Scan for the cell matching the given text and deliver its [X, Y] coordinate at center. 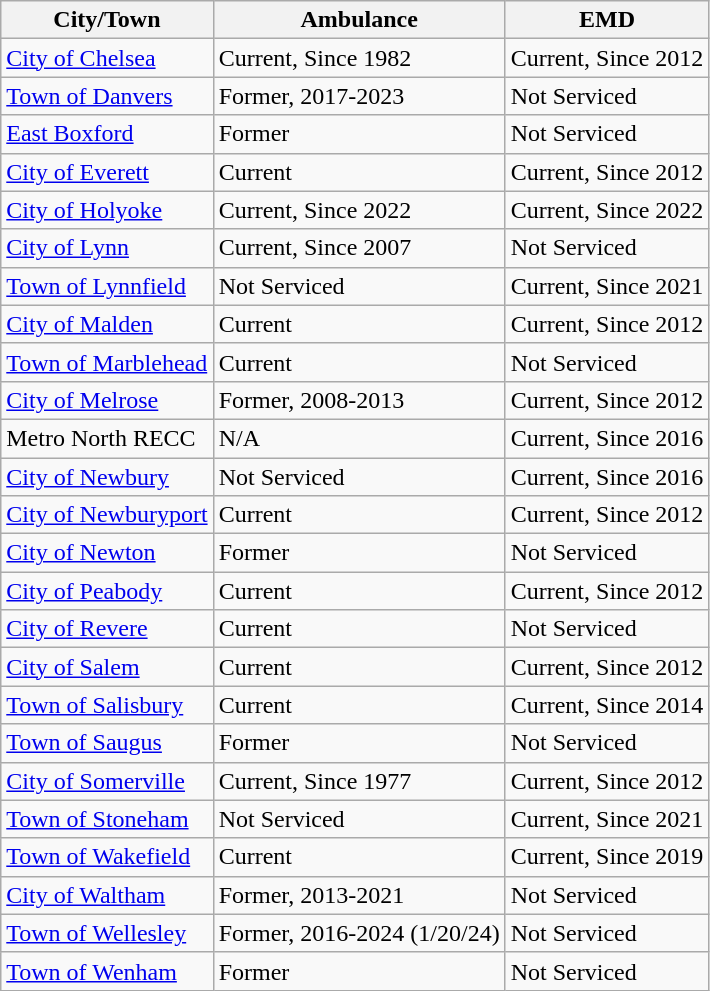
Town of Lynnfield [107, 286]
Former, 2016-2024 (1/20/24) [359, 933]
City of Malden [107, 324]
Former, 2013-2021 [359, 895]
City of Somerville [107, 781]
Ambulance [359, 20]
Town of Danvers [107, 96]
City of Waltham [107, 895]
City of Peabody [107, 591]
City of Newburyport [107, 515]
City of Revere [107, 629]
City of Lynn [107, 248]
EMD [607, 20]
Former, 2008-2013 [359, 400]
City of Salem [107, 667]
Town of Marblehead [107, 362]
Metro North RECC [107, 438]
City of Holyoke [107, 210]
Current, Since 2007 [359, 248]
City of Newton [107, 553]
Town of Wellesley [107, 933]
Former, 2017-2023 [359, 96]
Current, Since 2014 [607, 705]
Town of Saugus [107, 743]
City of Everett [107, 172]
Current, Since 1977 [359, 781]
City/Town [107, 20]
City of Melrose [107, 400]
Town of Wenham [107, 971]
City of Chelsea [107, 58]
Town of Salisbury [107, 705]
Town of Wakefield [107, 857]
N/A [359, 438]
Current, Since 2019 [607, 857]
City of Newbury [107, 477]
Current, Since 1982 [359, 58]
Town of Stoneham [107, 819]
East Boxford [107, 134]
